Extract the (x, y) coordinate from the center of the cell holding the provided text.  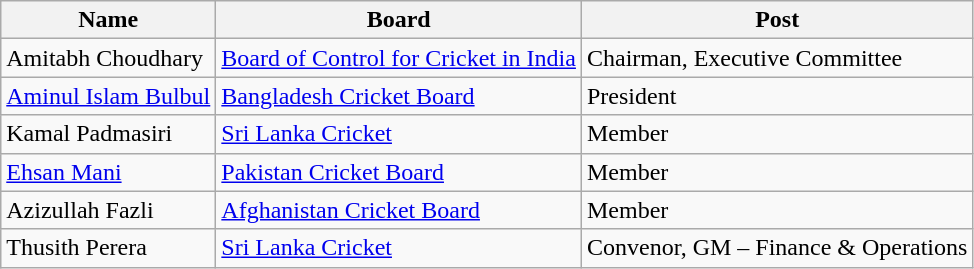
Azizullah Fazli (108, 210)
Board of Control for Cricket in India (399, 58)
Ehsan Mani (108, 172)
Name (108, 20)
Post (776, 20)
Convenor, GM – Finance & Operations (776, 248)
President (776, 96)
Amitabh Choudhary (108, 58)
Chairman, Executive Committee (776, 58)
Aminul Islam Bulbul (108, 96)
Kamal Padmasiri (108, 134)
Pakistan Cricket Board (399, 172)
Thusith Perera (108, 248)
Board (399, 20)
Afghanistan Cricket Board (399, 210)
Bangladesh Cricket Board (399, 96)
